Provide the (X, Y) coordinate of the cell's center where the given text is located.  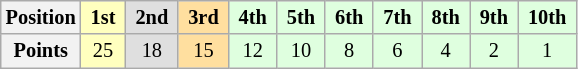
10 (301, 51)
15 (203, 51)
10th (547, 17)
4th (253, 17)
25 (104, 51)
6 (397, 51)
Points (41, 51)
2nd (152, 17)
1st (104, 17)
3rd (203, 17)
8 (349, 51)
12 (253, 51)
5th (301, 17)
8th (446, 17)
9th (494, 17)
6th (349, 17)
18 (152, 51)
7th (397, 17)
2 (494, 51)
4 (446, 51)
1 (547, 51)
Position (41, 17)
